From the cell containing the given text, extract its center point as [X, Y] coordinate. 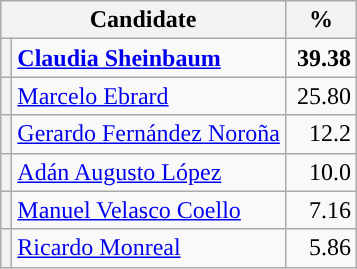
Marcelo Ebrard [149, 96]
Ricardo Monreal [149, 248]
Claudia Sheinbaum [149, 58]
% [320, 20]
25.80 [320, 96]
5.86 [320, 248]
12.2 [320, 134]
Candidate [144, 20]
Gerardo Fernández Noroña [149, 134]
39.38 [320, 58]
Adán Augusto López [149, 172]
Manuel Velasco Coello [149, 210]
10.0 [320, 172]
7.16 [320, 210]
